Pinpoint the cell where the given text exists, returning its [X, Y] midpoint coordinate. 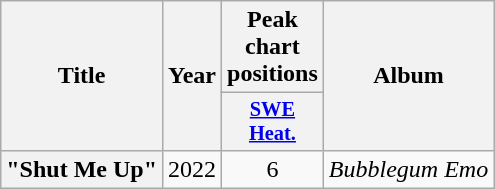
SWEHeat. [273, 122]
2022 [192, 169]
Peak chart positions [273, 47]
Bubblegum Emo [408, 169]
Title [82, 76]
Album [408, 76]
Year [192, 76]
6 [273, 169]
"Shut Me Up" [82, 169]
